Return (X, Y) of the center of cell containing provided text 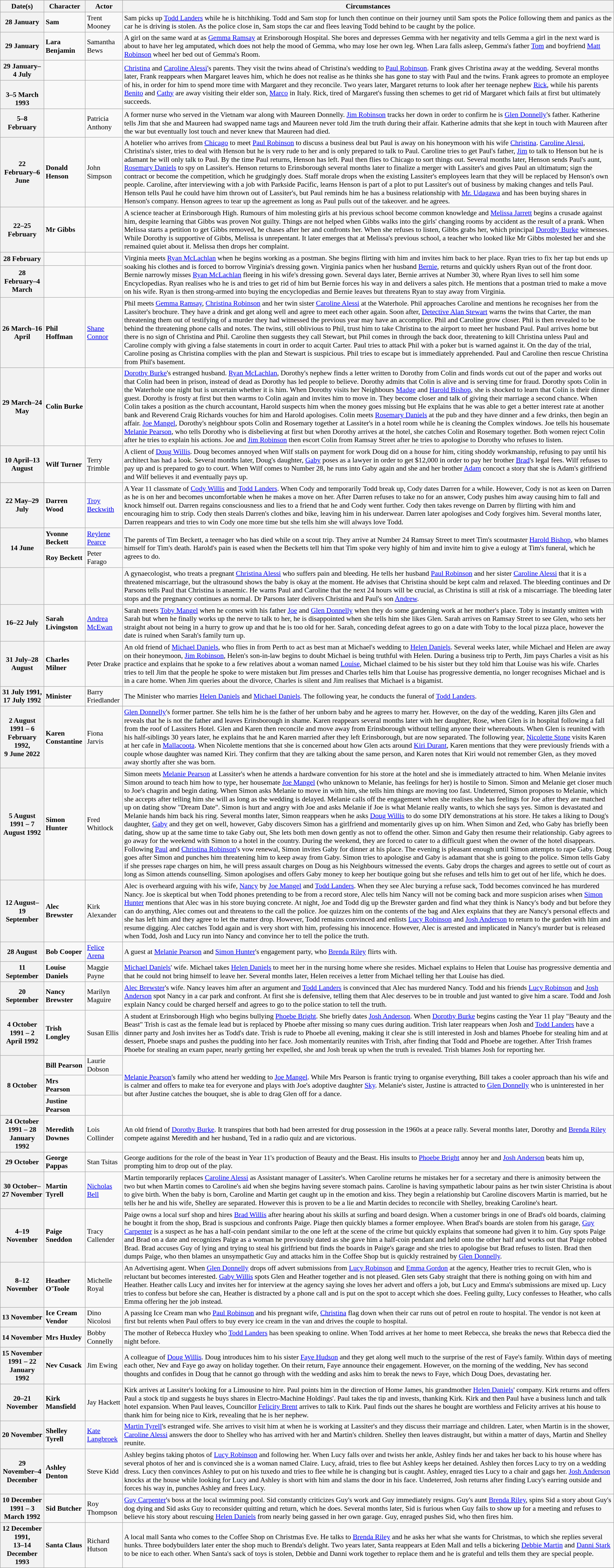
Jim Ewing (104, 1366)
29 November–4 December (22, 1472)
Peter Farago (104, 558)
22 February–6 June (22, 172)
Maggie Payne (104, 972)
Louise Daniels (65, 972)
Minister (65, 696)
5 August 1991 – 7 August 1992 (22, 824)
Lois Collinder (104, 1134)
14 June (22, 548)
Fred Whitlock (104, 824)
10 December 1991 – 3 March 1992 (22, 1508)
Simon Hunter (65, 824)
Justine Pearson (65, 1106)
Meredith Downes (65, 1134)
Nev Cusack (65, 1366)
Andrea McEwan (104, 623)
12 August–19 September (22, 911)
29 March–24 May (22, 407)
24 October 1991 – 28 January 1992 (22, 1134)
Trish Longley (65, 1033)
George Pappas (65, 1162)
16–22 July (22, 623)
Heather O'Toole (65, 1285)
15 November 1991 – 22 January 1992 (22, 1366)
Lara Benjamin (65, 47)
Charles Milner (65, 664)
Michelle Royal (104, 1285)
28 February (22, 259)
Mr Gibbs (65, 230)
Dino Nicolosi (104, 1317)
Colin Burke (65, 407)
Fiona Jarvis (104, 737)
31 July–28 August (22, 664)
26 March–16 April (22, 332)
Donald Henson (65, 172)
5–8 February (22, 123)
Yvonne Beckett (65, 538)
Shane Connor (104, 332)
Laurie Dobson (104, 1065)
Martin Tyrell (65, 1190)
Kirk Alexander (104, 911)
2 August 1991 – 6 February 1992,9 June 2022 (22, 737)
Kirk Mansfield (65, 1402)
Circumstances (368, 6)
Nicholas Bell (104, 1190)
22–25 February (22, 230)
13 November (22, 1317)
Date(s) (22, 6)
29 January–4 July (22, 71)
Stan Tsitas (104, 1162)
Actor (104, 6)
Alec Brewster (65, 911)
Reylene Pearce (104, 538)
Troy Beckwith (104, 505)
Roy Beckett (65, 558)
Phil Hoffman (65, 332)
28 February–4 March (22, 282)
Tracy Callender (104, 1235)
22 May–29 July (22, 505)
Steve Kidd (104, 1472)
29 October (22, 1162)
Terry Trimble (104, 464)
Nancy Brewster (65, 996)
4 October 1991 – 2 April 1992 (22, 1033)
Ice Cream Vendor (65, 1317)
Susan Ellis (104, 1033)
3–5 March 1993 (22, 95)
Patricia Anthony (104, 123)
Paige Sneddon (65, 1235)
Karen Constantine (65, 737)
29 January (22, 47)
Peter Drake (104, 664)
Shelley Tyrell (65, 1435)
11 September (22, 972)
Bill Pearson (65, 1065)
30 October–27 November (22, 1190)
Bobby Connelly (104, 1337)
31 July 1991,17 July 1992 (22, 696)
Mrs Pearson (65, 1085)
Barry Friedlander (104, 696)
Sarah Livingston (65, 623)
4–19 November (22, 1235)
20 September (22, 996)
28 August (22, 952)
Sam (65, 22)
28 January (22, 22)
20–21 November (22, 1402)
Felice Arena (104, 952)
8 October (22, 1085)
Sid Butcher (65, 1508)
Richard Hutson (104, 1545)
Ashley Denton (65, 1472)
Bob Cooper (65, 952)
Samantha Bews (104, 47)
Character (65, 6)
Darren Wood (65, 505)
Santa Claus (65, 1545)
12 December 1991,13–14 December 1993 (22, 1545)
The Minister who marries Helen Daniels and Michael Daniels. The following year, he conducts the funeral of Todd Landers. (368, 696)
20 November (22, 1435)
John Simpson (104, 172)
14 November (22, 1337)
Marilyn Maguire (104, 996)
Roy Thompson (104, 1508)
10 April–13 August (22, 464)
8–12 November (22, 1285)
Wilf Turner (65, 464)
Trent Mooney (104, 22)
A guest at Melanie Pearson and Simon Hunter's engagement party, who Brenda Riley flirts with. (368, 952)
Jay Hackett (104, 1402)
Mrs Huxley (65, 1337)
Kate Langbroek (104, 1435)
